Locate the cell with the specified text and output its [x, y] center coordinate. 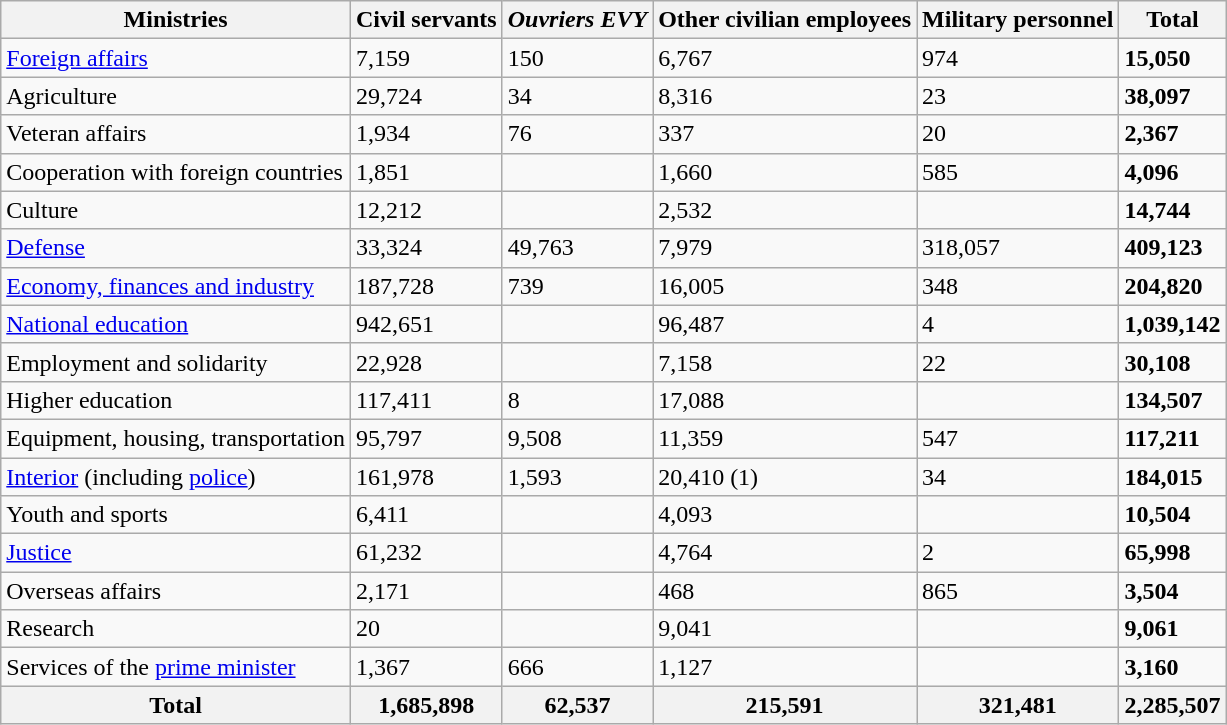
1,851 [426, 172]
33,324 [426, 248]
96,487 [785, 324]
Employment and solidarity [176, 362]
187,728 [426, 286]
134,507 [1172, 400]
739 [577, 286]
1,367 [426, 667]
7,159 [426, 58]
1,127 [785, 667]
9,508 [577, 438]
184,015 [1172, 477]
547 [1018, 438]
65,998 [1172, 553]
Civil servants [426, 20]
204,820 [1172, 286]
2,171 [426, 591]
Youth and sports [176, 515]
7,158 [785, 362]
23 [1018, 96]
Services of the prime minister [176, 667]
974 [1018, 58]
62,537 [577, 705]
Veteran affairs [176, 134]
117,411 [426, 400]
409,123 [1172, 248]
22 [1018, 362]
29,724 [426, 96]
4,096 [1172, 172]
318,057 [1018, 248]
3,504 [1172, 591]
348 [1018, 286]
1,039,142 [1172, 324]
22,928 [426, 362]
Higher education [176, 400]
4 [1018, 324]
16,005 [785, 286]
117,211 [1172, 438]
Ministries [176, 20]
2 [1018, 553]
215,591 [785, 705]
321,481 [1018, 705]
Agriculture [176, 96]
150 [577, 58]
Economy, finances and industry [176, 286]
95,797 [426, 438]
Justice [176, 553]
Military personnel [1018, 20]
6,767 [785, 58]
Equipment, housing, transportation [176, 438]
Other civilian employees [785, 20]
3,160 [1172, 667]
14,744 [1172, 210]
1,593 [577, 477]
337 [785, 134]
Interior (including police) [176, 477]
865 [1018, 591]
9,061 [1172, 629]
6,411 [426, 515]
2,367 [1172, 134]
Research [176, 629]
Culture [176, 210]
468 [785, 591]
30,108 [1172, 362]
9,041 [785, 629]
49,763 [577, 248]
1,660 [785, 172]
4,764 [785, 553]
Foreign affairs [176, 58]
61,232 [426, 553]
Cooperation with foreign countries [176, 172]
Defense [176, 248]
7,979 [785, 248]
12,212 [426, 210]
20,410 (1) [785, 477]
38,097 [1172, 96]
2,532 [785, 210]
161,978 [426, 477]
National education [176, 324]
11,359 [785, 438]
8,316 [785, 96]
Ouvriers EVY [577, 20]
15,050 [1172, 58]
1,934 [426, 134]
1,685,898 [426, 705]
76 [577, 134]
17,088 [785, 400]
10,504 [1172, 515]
942,651 [426, 324]
8 [577, 400]
2,285,507 [1172, 705]
Overseas affairs [176, 591]
585 [1018, 172]
666 [577, 667]
4,093 [785, 515]
